Detect which cell encompasses the target text, then output its (x, y) center coordinate. 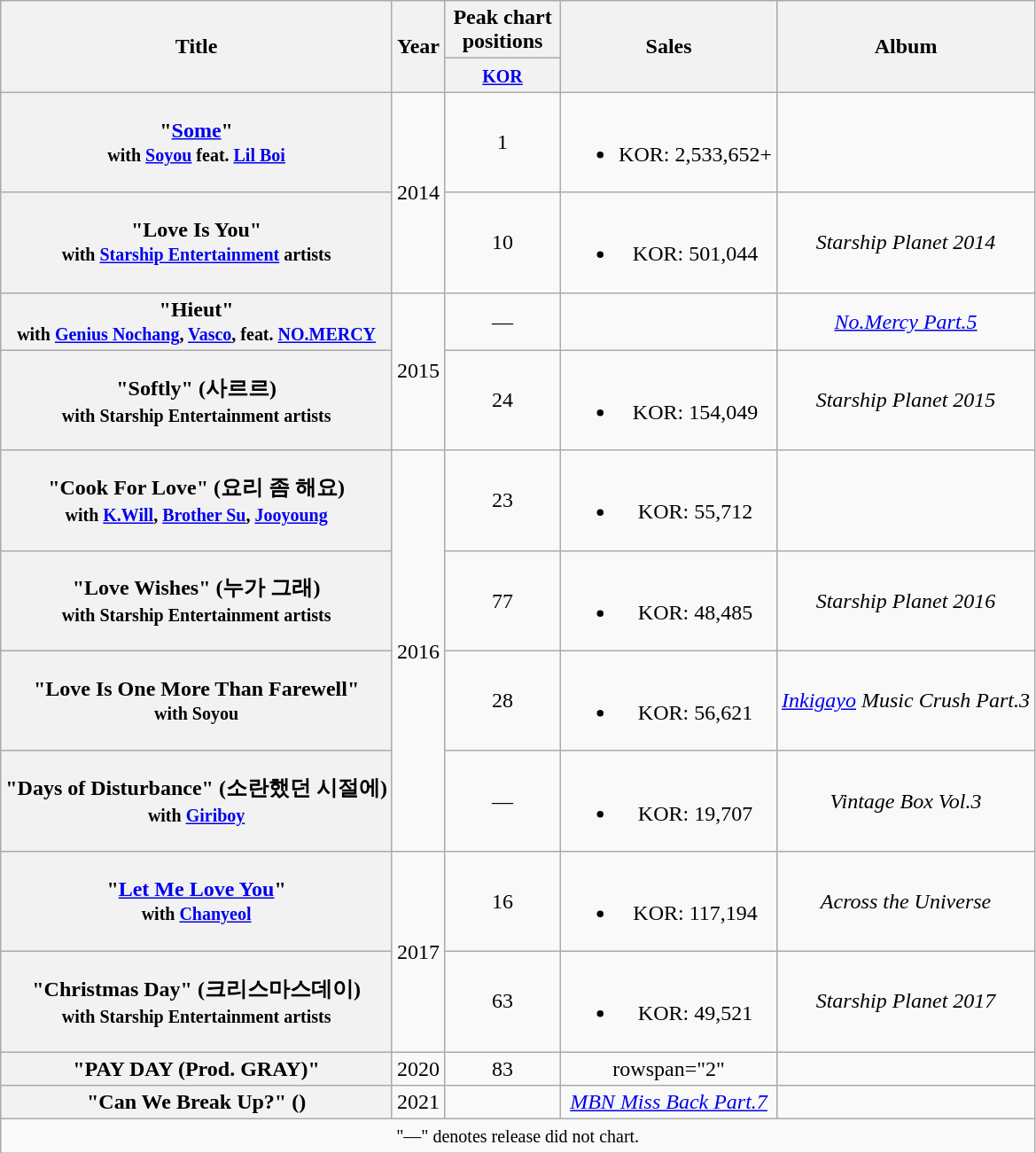
"Days of Disturbance" (소란했던 시절에)with Giriboy (197, 801)
"Hieut" with Genius Nochang, Vasco, feat. NO.MERCY (197, 321)
KOR: 2,533,652+ (669, 142)
Starship Planet 2016 (906, 601)
2015 (418, 371)
1 (503, 142)
"PAY DAY (Prod. GRAY)" (197, 1068)
Sales (669, 46)
63 (503, 1001)
"Love Is One More Than Farewell"with Soyou (197, 700)
Starship Planet 2015 (906, 401)
28 (503, 700)
KOR: 19,707 (669, 801)
Vintage Box Vol.3 (906, 801)
KOR: 49,521 (669, 1001)
2014 (418, 192)
Title (197, 46)
Album (906, 46)
"Some"with Soyou feat. Lil Boi (197, 142)
Starship Planet 2014 (906, 243)
MBN Miss Back Part.7 (669, 1102)
"Love Is You"with Starship Entertainment artists (197, 243)
"Love Wishes" (누가 그래)with Starship Entertainment artists (197, 601)
"Christmas Day" (크리스마스데이)with Starship Entertainment artists (197, 1001)
2016 (418, 651)
Year (418, 46)
2020 (418, 1068)
KOR (503, 75)
"—" denotes release did not chart. (518, 1136)
KOR: 56,621 (669, 700)
Inkigayo Music Crush Part.3 (906, 700)
Starship Planet 2017 (906, 1001)
2017 (418, 951)
No.Mercy Part.5 (906, 321)
16 (503, 900)
KOR: 154,049 (669, 401)
2021 (418, 1102)
KOR: 55,712 (669, 500)
83 (503, 1068)
KOR: 48,485 (669, 601)
23 (503, 500)
77 (503, 601)
"Let Me Love You"with Chanyeol (197, 900)
"Cook For Love" (요리 좀 해요)with K.Will, Brother Su, Jooyoung (197, 500)
Across the Universe (906, 900)
Peak chart positions (503, 30)
KOR: 117,194 (669, 900)
10 (503, 243)
rowspan="2" (669, 1068)
KOR: 501,044 (669, 243)
"Softly" (사르르)with Starship Entertainment artists (197, 401)
"Can We Break Up?" () (197, 1102)
24 (503, 401)
